Return (x, y) of the center of cell containing provided text 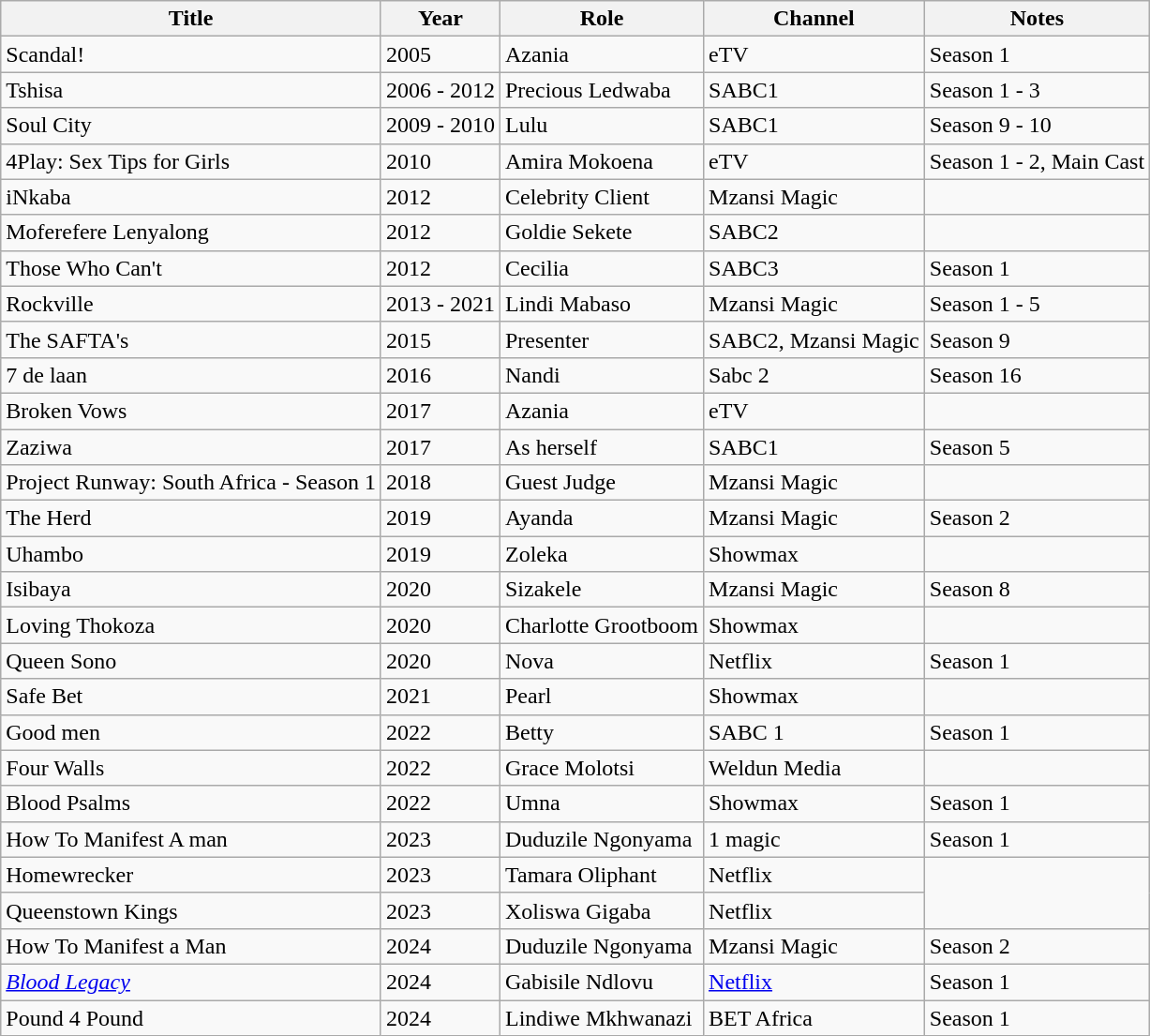
SABC 1 (814, 732)
SABC2 (814, 233)
2016 (441, 375)
Nandi (602, 375)
The Herd (191, 518)
Betty (602, 732)
Good men (191, 732)
Lulu (602, 126)
Isibaya (191, 590)
Channel (814, 19)
Project Runway: South Africa - Season 1 (191, 483)
Year (441, 19)
Season 1 - 5 (1037, 304)
Blood Psalms (191, 803)
How To Manifest A man (191, 839)
Queen Sono (191, 661)
Zoleka (602, 554)
Guest Judge (602, 483)
How To Manifest a Man (191, 946)
2010 (441, 161)
Pound 4 Pound (191, 1017)
Tshisa (191, 90)
The SAFTA's (191, 339)
Xoliswa Gigaba (602, 910)
Season 1 - 2, Main Cast (1037, 161)
Umna (602, 803)
Queenstown Kings (191, 910)
1 magic (814, 839)
Blood Legacy (191, 982)
Title (191, 19)
Grace Molotsi (602, 768)
Weldun Media (814, 768)
4Play: Sex Tips for Girls (191, 161)
Notes (1037, 19)
Presenter (602, 339)
2013 - 2021 (441, 304)
Nova (602, 661)
Season 9 (1037, 339)
Rockville (191, 304)
As herself (602, 447)
Scandal! (191, 54)
Zaziwa (191, 447)
Role (602, 19)
Precious Ledwaba (602, 90)
Pearl (602, 697)
SABC2, Mzansi Magic (814, 339)
Sizakele (602, 590)
Goldie Sekete (602, 233)
BET Africa (814, 1017)
Season 16 (1037, 375)
Season 8 (1037, 590)
Four Walls (191, 768)
Homewrecker (191, 875)
Broken Vows (191, 411)
Uhambo (191, 554)
Sabc 2 (814, 375)
iNkaba (191, 197)
Tamara Oliphant (602, 875)
2006 - 2012 (441, 90)
2015 (441, 339)
Gabisile Ndlovu (602, 982)
7 de laan (191, 375)
Loving Thokoza (191, 625)
2018 (441, 483)
Season 1 - 3 (1037, 90)
2021 (441, 697)
Ayanda (602, 518)
Season 9 - 10 (1037, 126)
Charlotte Grootboom (602, 625)
Those Who Can't (191, 268)
Safe Bet (191, 697)
SABC3 (814, 268)
Soul City (191, 126)
2009 - 2010 (441, 126)
Amira Mokoena (602, 161)
Season 5 (1037, 447)
Cecilia (602, 268)
Lindiwe Mkhwanazi (602, 1017)
2005 (441, 54)
Celebrity Client (602, 197)
Lindi Mabaso (602, 304)
Moferefere Lenyalong (191, 233)
